From the cell containing the given text, extract its center point as [X, Y] coordinate. 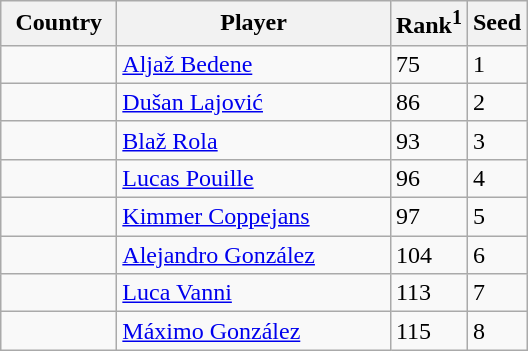
6 [496, 255]
104 [428, 255]
8 [496, 331]
Kimmer Coppejans [254, 217]
Lucas Pouille [254, 178]
Seed [496, 24]
1 [496, 64]
Country [59, 24]
5 [496, 217]
Alejandro González [254, 255]
115 [428, 331]
86 [428, 102]
4 [496, 178]
75 [428, 64]
2 [496, 102]
Luca Vanni [254, 293]
3 [496, 140]
96 [428, 178]
Rank1 [428, 24]
Aljaž Bedene [254, 64]
Player [254, 24]
97 [428, 217]
Blaž Rola [254, 140]
113 [428, 293]
Máximo González [254, 331]
93 [428, 140]
7 [496, 293]
Dušan Lajović [254, 102]
